Determine the (x, y) coordinate at the center of the cell enclosing the given text.  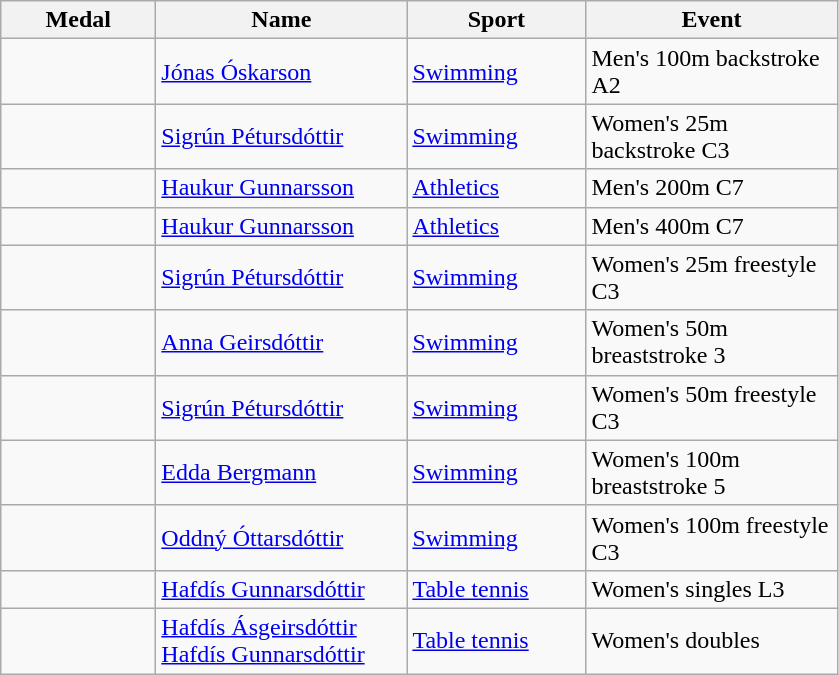
Women's 25m backstroke C3 (712, 136)
Hafdís Gunnarsdóttir (282, 589)
Women's 100m breaststroke 5 (712, 472)
Men's 400m C7 (712, 226)
Women's 25m freestyle C3 (712, 278)
Anna Geirsdóttir (282, 342)
Oddný Óttarsdóttir (282, 538)
Event (712, 20)
Women's doubles (712, 640)
Women's 100m freestyle C3 (712, 538)
Edda Bergmann (282, 472)
Hafdís ÁsgeirsdóttirHafdís Gunnarsdóttir (282, 640)
Women's singles L3 (712, 589)
Sport (496, 20)
Women's 50m breaststroke 3 (712, 342)
Men's 100m backstroke A2 (712, 72)
Women's 50m freestyle C3 (712, 408)
Men's 200m C7 (712, 188)
Name (282, 20)
Jónas Óskarson (282, 72)
Medal (78, 20)
